Determine the [x, y] coordinate at the center of the cell enclosing the given text.  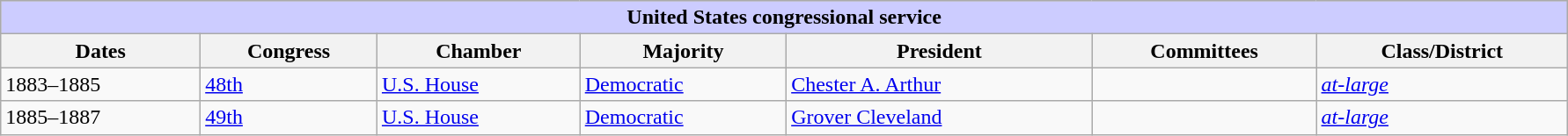
Grover Cleveland [940, 118]
Chamber [479, 51]
Majority [683, 51]
Congress [289, 51]
1883–1885 [100, 84]
Committees [1204, 51]
Chester A. Arthur [940, 84]
49th [289, 118]
Class/District [1441, 51]
Dates [100, 51]
President [940, 51]
1885–1887 [100, 118]
United States congressional service [785, 18]
48th [289, 84]
